Return [X, Y] of the center of cell containing provided text 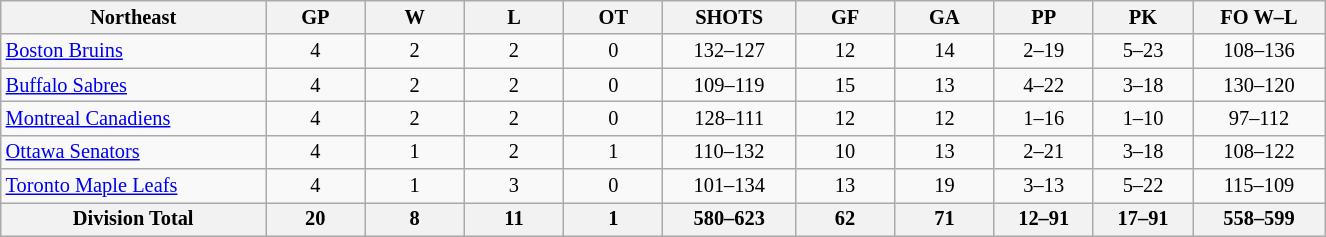
W [414, 17]
17–91 [1142, 219]
Buffalo Sabres [134, 85]
3 [514, 186]
128–111 [729, 118]
5–23 [1142, 51]
108–136 [1260, 51]
62 [844, 219]
11 [514, 219]
5–22 [1142, 186]
FO W–L [1260, 17]
L [514, 17]
Boston Bruins [134, 51]
19 [944, 186]
3–13 [1044, 186]
580–623 [729, 219]
15 [844, 85]
10 [844, 152]
GP [316, 17]
Montreal Canadiens [134, 118]
2–19 [1044, 51]
OT [614, 17]
2–21 [1044, 152]
GA [944, 17]
Ottawa Senators [134, 152]
8 [414, 219]
Northeast [134, 17]
Toronto Maple Leafs [134, 186]
101–134 [729, 186]
115–109 [1260, 186]
108–122 [1260, 152]
SHOTS [729, 17]
97–112 [1260, 118]
12–91 [1044, 219]
PK [1142, 17]
Division Total [134, 219]
132–127 [729, 51]
130–120 [1260, 85]
109–119 [729, 85]
110–132 [729, 152]
GF [844, 17]
14 [944, 51]
1–10 [1142, 118]
558–599 [1260, 219]
4–22 [1044, 85]
PP [1044, 17]
20 [316, 219]
1–16 [1044, 118]
71 [944, 219]
